Search for the cell housing the specified text and yield its (x, y) center coordinate. 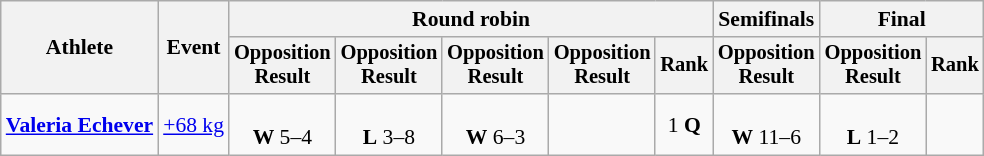
Valeria Echever (80, 124)
1 Q (684, 124)
L 1–2 (874, 124)
Event (194, 48)
+68 kg (194, 124)
L 3–8 (390, 124)
Athlete (80, 48)
W 6–3 (496, 124)
W 11–6 (766, 124)
Final (902, 19)
Semifinals (766, 19)
Round robin (471, 19)
W 5–4 (282, 124)
